Return [X, Y] of the center of cell containing provided text 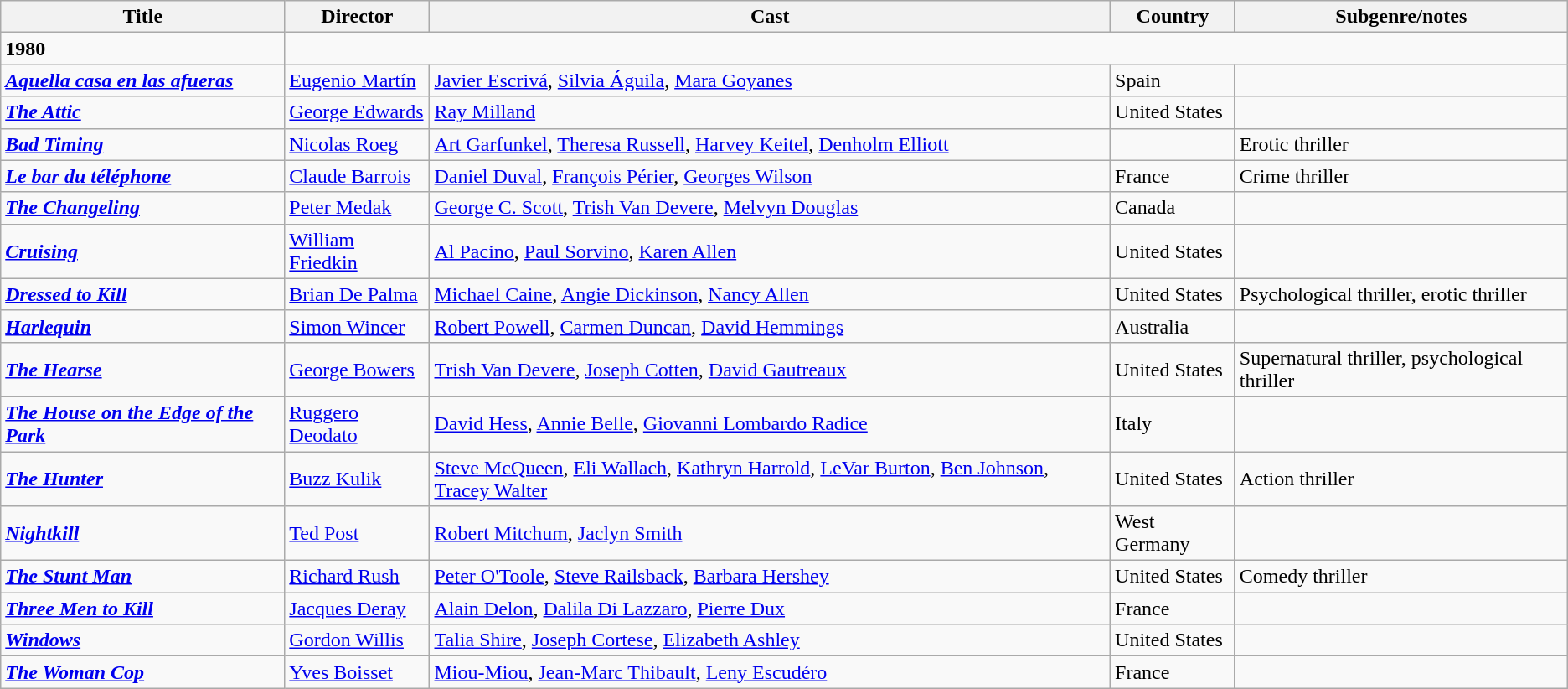
Windows [142, 640]
The Woman Cop [142, 672]
Le bar du téléphone [142, 176]
Brian De Palma [357, 294]
Australia [1173, 326]
Comedy thriller [1400, 577]
Miou-Miou, Jean-Marc Thibault, Leny Escudéro [771, 672]
Peter Medak [357, 208]
Supernatural thriller, psychological thriller [1400, 369]
Javier Escrivá, Silvia Águila, Mara Goyanes [771, 80]
Three Men to Kill [142, 609]
Psychological thriller, erotic thriller [1400, 294]
Dressed to Kill [142, 294]
William Friedkin [357, 251]
George Edwards [357, 112]
Director [357, 17]
Action thriller [1400, 478]
Robert Powell, Carmen Duncan, David Hemmings [771, 326]
Alain Delon, Dalila Di Lazzaro, Pierre Dux [771, 609]
Peter O'Toole, Steve Railsback, Barbara Hershey [771, 577]
Canada [1173, 208]
Robert Mitchum, Jaclyn Smith [771, 533]
Nightkill [142, 533]
Simon Wincer [357, 326]
Italy [1173, 424]
Ted Post [357, 533]
Steve McQueen, Eli Wallach, Kathryn Harrold, LeVar Burton, Ben Johnson, Tracey Walter [771, 478]
Richard Rush [357, 577]
Daniel Duval, François Périer, Georges Wilson [771, 176]
Buzz Kulik [357, 478]
1980 [142, 49]
Gordon Willis [357, 640]
Eugenio Martín [357, 80]
Jacques Deray [357, 609]
Cast [771, 17]
David Hess, Annie Belle, Giovanni Lombardo Radice [771, 424]
Ray Milland [771, 112]
Ruggero Deodato [357, 424]
George Bowers [357, 369]
Erotic thriller [1400, 144]
West Germany [1173, 533]
Trish Van Devere, Joseph Cotten, David Gautreaux [771, 369]
Yves Boisset [357, 672]
The Attic [142, 112]
The Stunt Man [142, 577]
The Hunter [142, 478]
Michael Caine, Angie Dickinson, Nancy Allen [771, 294]
Claude Barrois [357, 176]
George C. Scott, Trish Van Devere, Melvyn Douglas [771, 208]
Aquella casa en las afueras [142, 80]
Talia Shire, Joseph Cortese, Elizabeth Ashley [771, 640]
Harlequin [142, 326]
Spain [1173, 80]
Country [1173, 17]
Art Garfunkel, Theresa Russell, Harvey Keitel, Denholm Elliott [771, 144]
The Changeling [142, 208]
The House on the Edge of the Park [142, 424]
Bad Timing [142, 144]
Nicolas Roeg [357, 144]
Crime thriller [1400, 176]
Cruising [142, 251]
Al Pacino, Paul Sorvino, Karen Allen [771, 251]
Subgenre/notes [1400, 17]
Title [142, 17]
The Hearse [142, 369]
